Locate the cell with the specified text and output its (x, y) center coordinate. 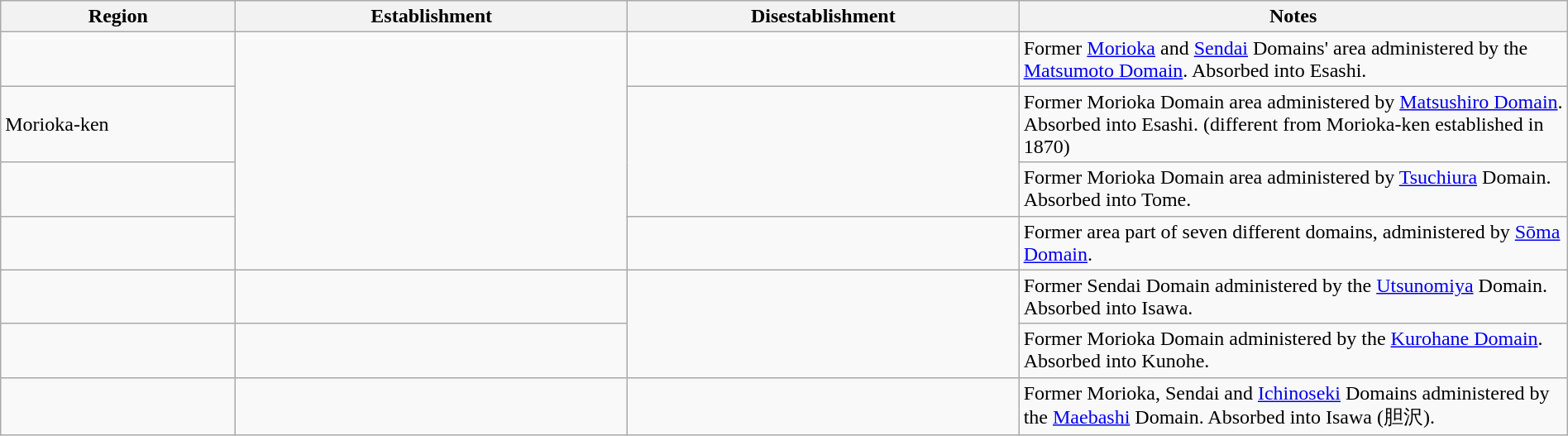
Disestablishment (824, 17)
Morioka-ken (118, 124)
Former Morioka, Sendai and Ichinoseki Domains administered by the Maebashi Domain. Absorbed into Isawa (胆沢). (1293, 406)
Former Morioka Domain administered by the Kurohane Domain. Absorbed into Kunohe. (1293, 351)
Former Sendai Domain administered by the Utsunomiya Domain. Absorbed into Isawa. (1293, 296)
Notes (1293, 17)
Establishment (432, 17)
Region (118, 17)
Former Morioka and Sendai Domains' area administered by the Matsumoto Domain. Absorbed into Esashi. (1293, 60)
Former Morioka Domain area administered by Matsushiro Domain. Absorbed into Esashi. (different from Morioka-ken established in 1870) (1293, 124)
Former area part of seven different domains, administered by Sōma Domain. (1293, 243)
Former Morioka Domain area administered by Tsuchiura Domain. Absorbed into Tome. (1293, 189)
